Search for the cell housing the specified text and yield its [X, Y] center coordinate. 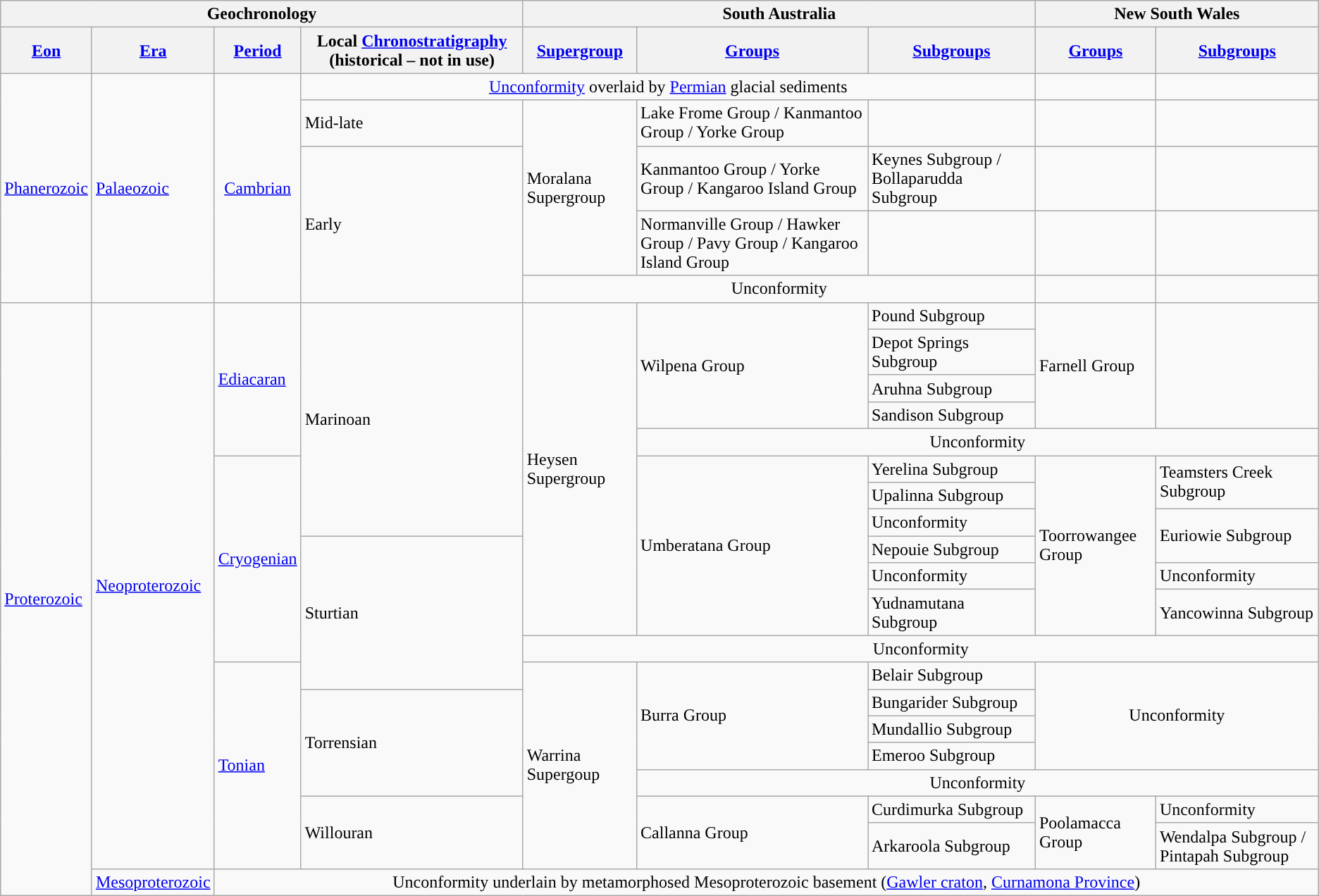
Upalinna Subgroup [952, 496]
Kanmantoo Group / Yorke Group / Kangaroo Island Group [753, 178]
Toorrowangee Group [1095, 545]
Early [411, 224]
Neoproterozoic [153, 585]
Poolamacca Group [1095, 833]
Ediacaran [258, 379]
Phanerozoic [47, 187]
Proterozoic [47, 599]
Belair Subgroup [952, 676]
Aruhna Subgroup [952, 388]
Cryogenian [258, 558]
Bungarider Subgroup [952, 702]
Palaeozoic [153, 187]
Torrensian [411, 742]
Warrina Supergoup [579, 765]
Heysen Supergroup [579, 469]
Burra Group [753, 716]
Willouran [411, 833]
Wendalpa Subgroup / Pintapah Subgroup [1237, 845]
Yerelina Subgroup [952, 468]
Local Chronostratigraphy (historical – not in use) [411, 51]
Wilpena Group [753, 365]
Euriowie Subgroup [1237, 536]
Umberatana Group [753, 545]
Farnell Group [1095, 365]
Cambrian [258, 187]
Mid-late [411, 123]
Depot Springs Subgroup [952, 352]
Moralana Supergroup [579, 187]
Pound Subgroup [952, 316]
Lake Frome Group / Kanmantoo Group / Yorke Group [753, 123]
Marinoan [411, 419]
Yancowinna Subgroup [1237, 613]
Curdimurka Subgroup [952, 809]
Normanville Group / Hawker Group / Pavy Group / Kangaroo Island Group [753, 243]
Nepouie Subgroup [952, 549]
Sandison Subgroup [952, 415]
Period [258, 51]
New South Wales [1177, 14]
Teamsters Creek Subgroup [1237, 482]
Unconformity overlaid by Permian glacial sediments [668, 87]
Supergroup [579, 51]
Keynes Subgroup / Bollaparudda Subgroup [952, 178]
Sturtian [411, 613]
Unconformity underlain by metamorphosed Mesoproterozoic basement (Gawler craton, Curnamona Province) [767, 882]
South Australia [779, 14]
Mundallio Subgroup [952, 729]
Eon [47, 51]
Geochronology [262, 14]
Arkaroola Subgroup [952, 845]
Callanna Group [753, 833]
Era [153, 51]
Tonian [258, 765]
Yudnamutana Subgroup [952, 613]
Emeroo Subgroup [952, 756]
Mesoproterozoic [153, 882]
